Pinpoint the cell where the given text exists, returning its [x, y] midpoint coordinate. 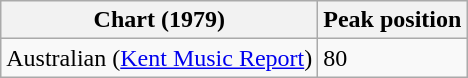
Peak position [392, 20]
80 [392, 58]
Australian (Kent Music Report) [160, 58]
Chart (1979) [160, 20]
